Locate the cell with the specified text and output its [X, Y] center coordinate. 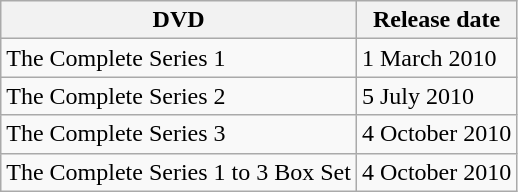
The Complete Series 2 [179, 96]
Release date [436, 20]
5 July 2010 [436, 96]
The Complete Series 3 [179, 134]
The Complete Series 1 [179, 58]
1 March 2010 [436, 58]
The Complete Series 1 to 3 Box Set [179, 172]
DVD [179, 20]
